Scan for the cell matching the given text and deliver its (X, Y) coordinate at center. 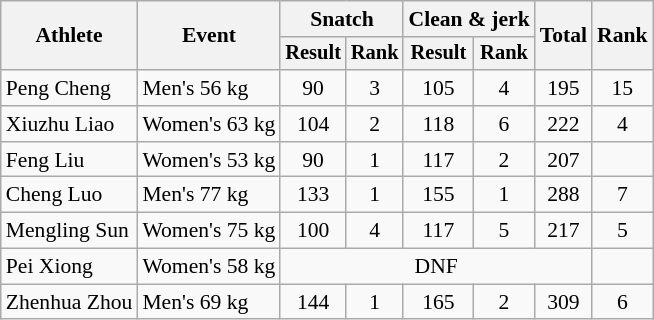
Pei Xiong (70, 267)
Xiuzhu Liao (70, 124)
100 (313, 231)
Peng Cheng (70, 88)
7 (622, 195)
155 (438, 195)
217 (564, 231)
Event (208, 36)
Cheng Luo (70, 195)
3 (375, 88)
Men's 77 kg (208, 195)
Men's 56 kg (208, 88)
Mengling Sun (70, 231)
144 (313, 302)
195 (564, 88)
Feng Liu (70, 160)
222 (564, 124)
207 (564, 160)
133 (313, 195)
105 (438, 88)
288 (564, 195)
Snatch (342, 19)
309 (564, 302)
Men's 69 kg (208, 302)
Athlete (70, 36)
Zhenhua Zhou (70, 302)
Women's 63 kg (208, 124)
DNF (436, 267)
104 (313, 124)
15 (622, 88)
Women's 53 kg (208, 160)
Clean & jerk (468, 19)
118 (438, 124)
Women's 58 kg (208, 267)
Total (564, 36)
Women's 75 kg (208, 231)
165 (438, 302)
